Search for the cell housing the specified text and yield its [x, y] center coordinate. 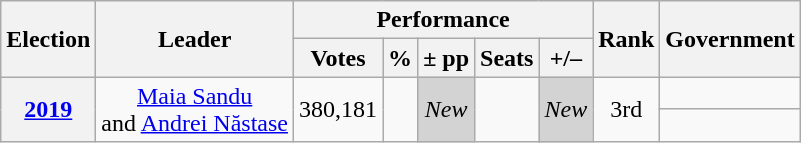
Government [730, 39]
Votes [338, 58]
Maia Sanduand Andrei Năstase [195, 110]
3rd [626, 110]
Rank [626, 39]
± pp [446, 58]
Performance [442, 20]
Leader [195, 39]
2019 [48, 110]
% [400, 58]
Seats [507, 58]
Election [48, 39]
380,181 [338, 110]
+/– [566, 58]
